Return the (x, y) coordinate for the center point of the cell that contains the specified text.  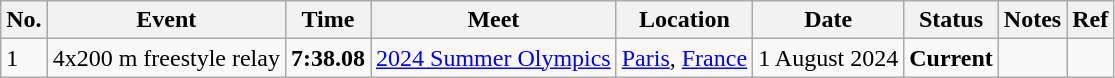
Meet (494, 20)
Time (328, 20)
7:38.08 (328, 58)
2024 Summer Olympics (494, 58)
Ref (1090, 20)
Date (828, 20)
Notes (1032, 20)
Paris, France (684, 58)
1 (24, 58)
Event (166, 20)
Current (952, 58)
Location (684, 20)
Status (952, 20)
4x200 m freestyle relay (166, 58)
No. (24, 20)
1 August 2024 (828, 58)
